Find where the given text appears and provide that cell's center as [x, y] coordinate. 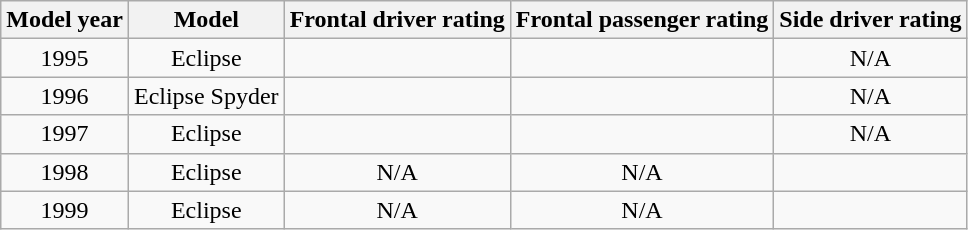
1999 [65, 210]
Model [206, 20]
Model year [65, 20]
Side driver rating [870, 20]
Frontal driver rating [397, 20]
Frontal passenger rating [642, 20]
1996 [65, 96]
Eclipse Spyder [206, 96]
1998 [65, 172]
1997 [65, 134]
1995 [65, 58]
